Return the (X, Y) coordinate for the center point of the cell that contains the specified text.  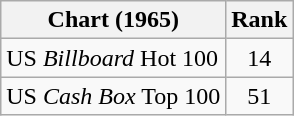
US Cash Box Top 100 (114, 96)
Chart (1965) (114, 20)
51 (260, 96)
US Billboard Hot 100 (114, 58)
14 (260, 58)
Rank (260, 20)
